Return (x, y) of the center of cell containing provided text 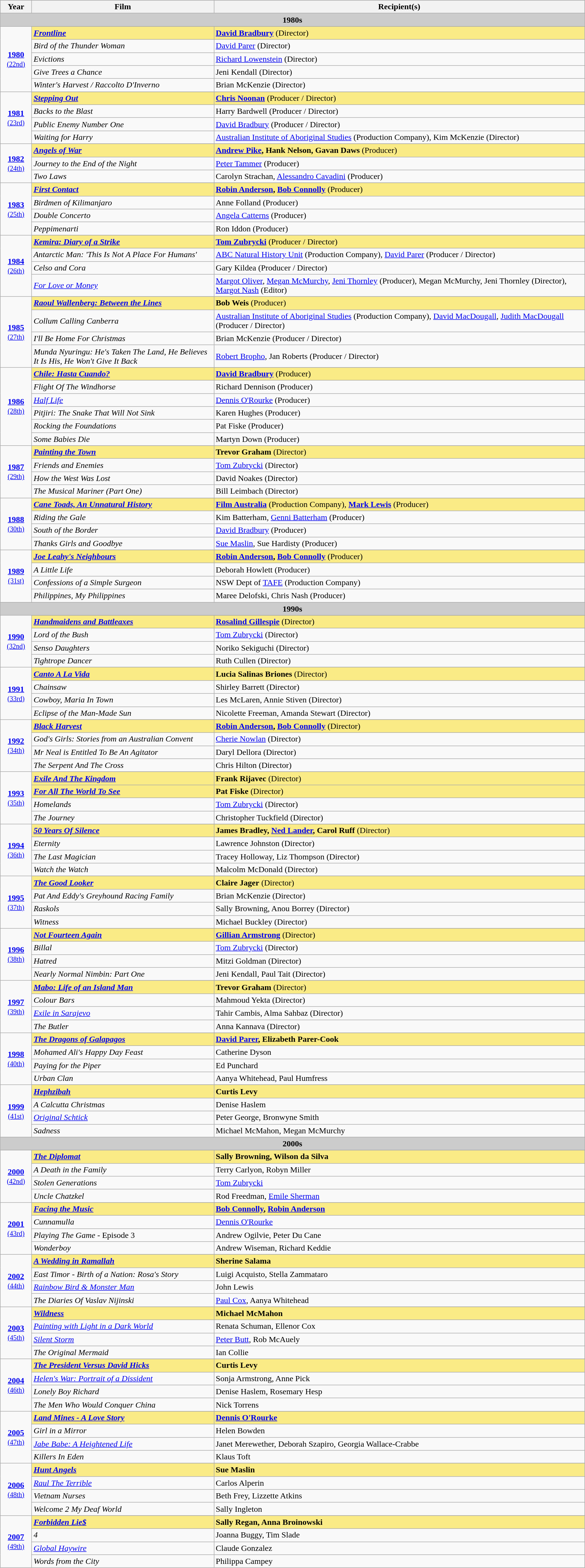
1985(27th) (16, 332)
Beth Frey, Lizzette Atkins (399, 1496)
Denise Haslem (399, 1105)
Public Enemy Number One (123, 124)
The Original Mermaid (123, 1352)
Klaus Toft (399, 1457)
The Butler (123, 1026)
Give Trees a Chance (123, 72)
Michael Buckley (Director) (399, 922)
Catherine Dyson (399, 1052)
Waiting for Harry (123, 137)
Handmaidens and Battleaxes (123, 622)
A Wedding in Ramallah (123, 1261)
1982(24th) (16, 163)
Girl in a Mirror (123, 1431)
Paying for the Piper (123, 1065)
Eclipse of the Man-Made Sun (123, 713)
Anna Kannava (Director) (399, 1026)
A Calcutta Christmas (123, 1105)
Film (123, 7)
Facing the Music (123, 1209)
1980s (293, 20)
1998(40th) (16, 1059)
Billal (123, 948)
Bob Weis (Producer) (399, 303)
Homelands (123, 804)
1981(23rd) (16, 118)
Lonely Boy Richard (123, 1391)
Andrew Ogilvie, Peter Du Cane (399, 1235)
Helen's War: Portrait of a Dissident (123, 1378)
Hunt Angels (123, 1470)
1993(35th) (16, 798)
I'll Be Home For Christmas (123, 338)
Some Babies Die (123, 439)
1994(36th) (16, 850)
Not Fourteen Again (123, 935)
Kemira: Diary of a Strike (123, 242)
Andrew Pike, Hank Nelson, Gavan Daws (Producer) (399, 150)
Cherie Nowlan (Director) (399, 739)
Stepping Out (123, 98)
Nearly Normal Nimbin: Part One (123, 974)
Lord of the Bush (123, 635)
Australian Institute of Aboriginal Studies (Production Company), Kim McKenzie (Director) (399, 137)
1996(38th) (16, 954)
Global Haywire (123, 1548)
Tom Zubrycki (Producer / Director) (399, 242)
Two Laws (123, 177)
East Timor - Birth of a Nation: Rosa's Story (123, 1274)
Helen Bowden (399, 1431)
Rosalind Gillespie (Director) (399, 622)
Margot Oliver, Megan McMurchy, Jeni Thornley (Producer), Megan McMurchy, Jeni Thornley (Director), Margot Nash (Editor) (399, 285)
Silent Storm (123, 1339)
Peter Butt, Rob McAuely (399, 1339)
Evictions (123, 59)
1980(22nd) (16, 59)
Hephzibah (123, 1091)
Year (16, 7)
Sally Browning, Anou Borrey (Director) (399, 909)
Mr Neal is Entitled To Be An Agitator (123, 752)
South of the Border (123, 530)
Pat And Eddy's Greyhound Racing Family (123, 896)
Luigi Acquisto, Stella Zammataro (399, 1274)
Painting with Light in a Dark World (123, 1326)
For All The World To See (123, 791)
Raul The Terrible (123, 1483)
Ron Iddon (Producer) (399, 229)
David Parer, Elizabeth Parer-Cook (399, 1039)
Tracey Holloway, Liz Thompson (Director) (399, 857)
Pat Fiske (Director) (399, 791)
Mohamed Ali's Happy Day Feast (123, 1052)
Tahir Cambis, Alma Sahbaz (Director) (399, 1013)
David Bradbury (Director) (399, 33)
Mabo: Life of an Island Man (123, 987)
Welcome 2 My Deaf World (123, 1509)
1997(39th) (16, 1006)
God's Girls: Stories from an Australian Convent (123, 739)
Robert Bropho, Jan Roberts (Producer / Director) (399, 356)
Uncle Chatzkel (123, 1196)
Brian McKenzie (Producer / Director) (399, 338)
Chile: Hasta Cuando? (123, 374)
1999(41st) (16, 1111)
Words from the City (123, 1561)
2000(42nd) (16, 1176)
Sally Ingleton (399, 1509)
2000s (293, 1144)
Black Harvest (123, 726)
Claire Jager (Director) (399, 883)
1983(25th) (16, 209)
The Dragons of Galapagos (123, 1039)
Film Australia (Production Company), Mark Lewis (Producer) (399, 504)
2005(47th) (16, 1437)
Robin Anderson, Bob Connolly (Director) (399, 726)
Eternity (123, 844)
Vietnam Nurses (123, 1496)
The Journey (123, 818)
Michael McMahon (399, 1313)
Pitjiri: The Snake That Will Not Sink (123, 413)
4 (123, 1535)
Nicolette Freeman, Amanda Stewart (Director) (399, 713)
Christopher Tuckfield (Director) (399, 818)
2004(46th) (16, 1385)
Maree Delofski, Chris Nash (Producer) (399, 595)
How the West Was Lost (123, 478)
Antarctic Man: 'This Is Not A Place For Humans' (123, 255)
Sally Regan, Anna Broinowski (399, 1522)
Angela Catterns (Producer) (399, 216)
A Little Life (123, 569)
2007(49th) (16, 1542)
2002(44th) (16, 1281)
Denise Haslem, Rosemary Hesp (399, 1391)
Flight Of The Windhorse (123, 387)
Jeni Kendall (Director) (399, 72)
Frontline (123, 33)
Journey to the End of the Night (123, 164)
Exile in Sarajevo (123, 1013)
Rocking the Foundations (123, 426)
Urban Clan (123, 1078)
Cunnamulla (123, 1222)
Peter Tammer (Producer) (399, 164)
First Contact (123, 190)
Mitzi Goldman (Director) (399, 961)
Sherine Salama (399, 1261)
Hatred (123, 961)
Anne Folland (Producer) (399, 203)
Collum Calling Canberra (123, 321)
The Good Looker (123, 883)
Martyn Down (Producer) (399, 439)
Renata Schuman, Ellenor Cox (399, 1326)
Raskols (123, 909)
Malcolm McDonald (Director) (399, 870)
The Diaries Of Vaslav Nijinski (123, 1300)
Andrew Wiseman, Richard Keddie (399, 1248)
Angels of War (123, 150)
Lucia Salinas Briones (Director) (399, 674)
James Bradley, Ned Lander, Carol Ruff (Director) (399, 831)
The Last Magician (123, 857)
Recipient(s) (399, 7)
Joe Leahy's Neighbours (123, 556)
1988(30th) (16, 524)
Carolyn Strachan, Alessandro Cavadini (Producer) (399, 177)
Claude Gonzalez (399, 1548)
Colour Bars (123, 1000)
1986(28th) (16, 406)
Frank Rijavec (Director) (399, 778)
1992(34th) (16, 746)
1995(37th) (16, 902)
David Bradbury (Producer / Director) (399, 124)
For Love or Money (123, 285)
Exile And The Kingdom (123, 778)
Richard Lowenstein (Director) (399, 59)
Munda Nyuringu: He's Taken The Land, He Believes It Is His, He Won't Give It Back (123, 356)
Double Concerto (123, 216)
Philippines, My Philippines (123, 595)
Dennis O'Rourke (Producer) (399, 400)
David Noakes (Director) (399, 478)
Peter George, Bronwyne Smith (399, 1118)
Playing The Game - Episode 3 (123, 1235)
Daryl Dellora (Director) (399, 752)
1991(33rd) (16, 693)
The Serpent And The Cross (123, 765)
Wildness (123, 1313)
Bill Leimbach (Director) (399, 491)
Richard Dennison (Producer) (399, 387)
Watch the Watch (123, 870)
Cowboy, Maria In Town (123, 700)
1990s (293, 608)
Pat Fiske (Producer) (399, 426)
Noriko Sekiguchi (Director) (399, 648)
1987(29th) (16, 472)
Backs to the Blast (123, 111)
Gillian Armstrong (Director) (399, 935)
Shirley Barrett (Director) (399, 687)
Witness (123, 922)
Sadness (123, 1131)
The Diplomat (123, 1157)
Half Life (123, 400)
Jabe Babe: A Heightened Life (123, 1444)
Confessions of a Simple Surgeon (123, 582)
David Parer (Director) (399, 46)
Joanna Buggy, Tim Slade (399, 1535)
1984(26th) (16, 266)
NSW Dept of TAFE (Production Company) (399, 582)
Australian Institute of Aboriginal Studies (Production Company), David MacDougall, Judith MacDougall (Producer / Director) (399, 321)
Deborah Howlett (Producer) (399, 569)
Killers In Eden (123, 1457)
Chris Noonan (Producer / Director) (399, 98)
ABC Natural History Unit (Production Company), David Parer (Producer / Director) (399, 255)
The Men Who Would Conquer China (123, 1404)
Nick Torrens (399, 1404)
A Death in the Family (123, 1170)
50 Years Of Silence (123, 831)
Original Schtick (123, 1118)
Thanks Girls and Goodbye (123, 543)
Harry Bardwell (Producer / Director) (399, 111)
Sonja Armstrong, Anne Pick (399, 1378)
Bob Connolly, Robin Anderson (399, 1209)
Riding the Gale (123, 517)
Kim Batterham, Genni Batterham (Producer) (399, 517)
Sally Browning, Wilson da Silva (399, 1157)
Jeni Kendall, Paul Tait (Director) (399, 974)
Chris Hilton (Director) (399, 765)
2006(48th) (16, 1489)
Sue Maslin (399, 1470)
2003(45th) (16, 1333)
Ruth Cullen (Director) (399, 661)
John Lewis (399, 1287)
Winter's Harvest / Raccolto D'Inverno (123, 85)
Ed Punchard (399, 1065)
Ian Collie (399, 1352)
Aanya Whitehead, Paul Humfress (399, 1078)
Senso Daughters (123, 648)
Raoul Wallenberg: Between the Lines (123, 303)
The Musical Mariner (Part One) (123, 491)
Tightrope Dancer (123, 661)
Karen Hughes (Producer) (399, 413)
Friends and Enemies (123, 465)
Bird of the Thunder Woman (123, 46)
Les McLaren, Annie Stiven (Director) (399, 700)
Janet Merewether, Deborah Szapiro, Georgia Wallace-Crabbe (399, 1444)
Sue Maslin, Sue Hardisty (Producer) (399, 543)
Stolen Generations (123, 1183)
Terry Carlyon, Robyn Miller (399, 1170)
Birdmen of Kilimanjaro (123, 203)
2001(43rd) (16, 1228)
Paul Cox, Aanya Whitehead (399, 1300)
Celso and Cora (123, 268)
1990(32nd) (16, 641)
Gary Kildea (Producer / Director) (399, 268)
Tom Zubrycki (399, 1183)
Carlos Alperin (399, 1483)
Canto A La Vida (123, 674)
Rod Freedman, Emile Sherman (399, 1196)
Land Mines - A Love Story (123, 1418)
Forbidden Lie$ (123, 1522)
Michael McMahon, Megan McMurchy (399, 1131)
Painting the Town (123, 452)
Peppimenarti (123, 229)
Cane Toads, An Unnatural History (123, 504)
Lawrence Johnston (Director) (399, 844)
The President Versus David Hicks (123, 1365)
Chainsaw (123, 687)
Wonderboy (123, 1248)
Rainbow Bird & Monster Man (123, 1287)
Philippa Campey (399, 1561)
Mahmoud Yekta (Director) (399, 1000)
1989(31st) (16, 576)
